Output the (X, Y) coordinate of the center of the cell containing the given text.  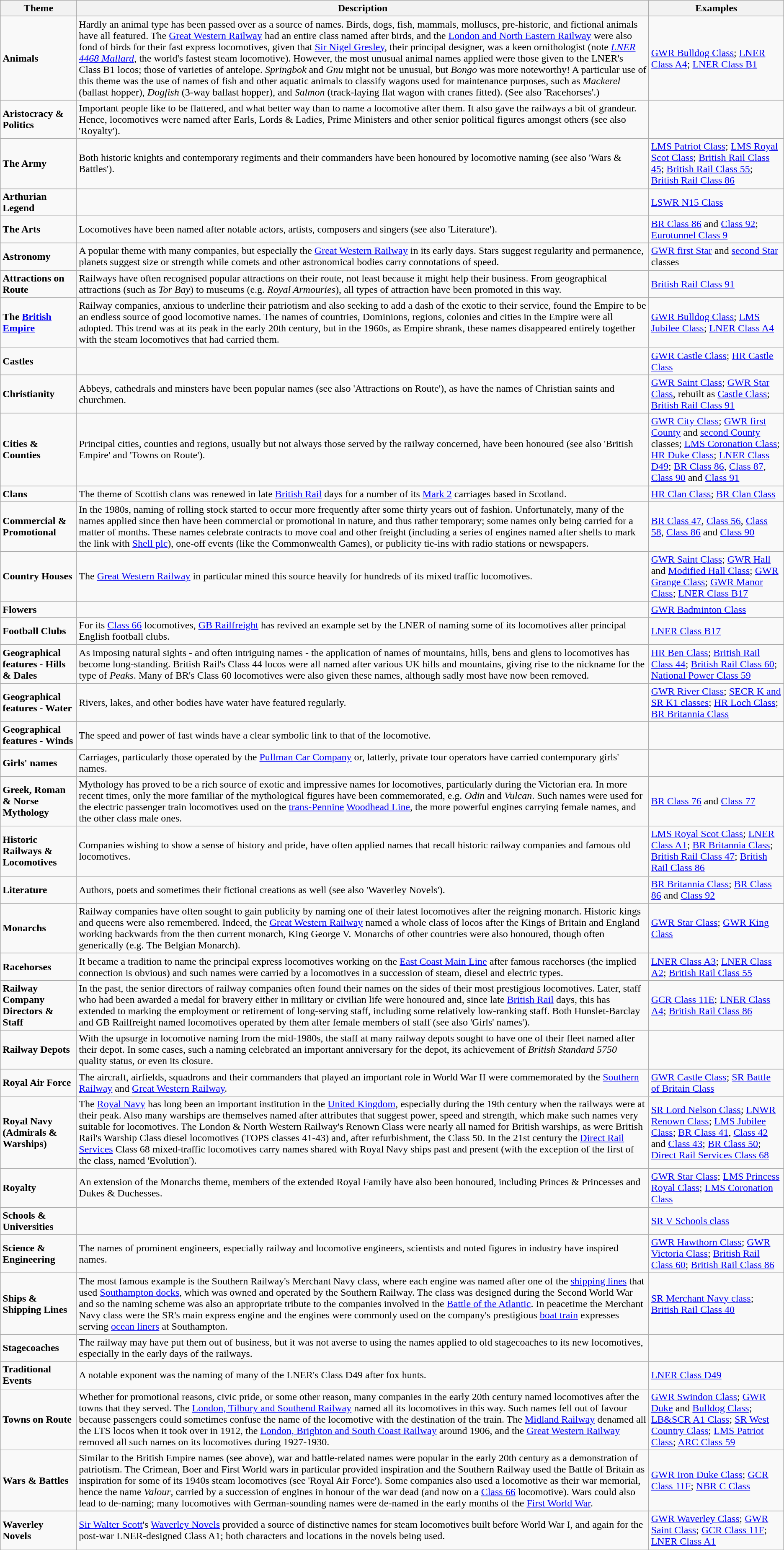
Cities & Counties (39, 449)
LMS Patriot Class; LMS Royal Scot Class; British Rail Class 45; British Rail Class 55; British Rail Class 86 (716, 163)
Waverley Novels (39, 1530)
Attractions on Route (39, 284)
Locomotives have been named after notable actors, artists, composers and singers (see also 'Literature'). (363, 230)
GWR Hawthorn Class; GWR Victoria Class; British Rail Class 60; British Rail Class 86 (716, 1254)
Wars & Battles (39, 1480)
Geographical features - Hills & Dales (39, 664)
Authors, poets and sometimes their fictional creations as well (see also 'Waverley Novels'). (363, 890)
Christianity (39, 394)
Literature (39, 890)
Castles (39, 361)
GWR Badminton Class (716, 610)
Commercial & Promotional (39, 527)
Aristocracy & Politics (39, 119)
Animals (39, 58)
Monarchs (39, 928)
The British Empire (39, 323)
Flowers (39, 610)
LNER Class A3; LNER Class A2; British Rail Class 55 (716, 967)
GCR Class 11E; LNER Class A4; British Rail Class 86 (716, 1005)
GWR Star Class; LMS Princess Royal Class; LMS Coronation Class (716, 1188)
The Great Western Railway in particular mined this source heavily for hundreds of its mixed traffic locomotives. (363, 576)
Theme (39, 8)
SR V Schools class (716, 1221)
The names of prominent engineers, especially railway and locomotive engineers, scientists and noted figures in industry have inspired names. (363, 1254)
Abbeys, cathedrals and minsters have been popular names (see also 'Attractions on Route'), as have the names of Christian saints and churchmen. (363, 394)
GWR Castle Class; HR Castle Class (716, 361)
LMS Royal Scot Class; LNER Class A1; BR Britannia Class; British Rail Class 47; British Rail Class 86 (716, 851)
LSWR N15 Class (716, 202)
Both historic knights and contemporary regiments and their commanders have been honoured by locomotive naming (see also 'Wars & Battles'). (363, 163)
Railway Company Directors & Staff (39, 1005)
Royal Air Force (39, 1082)
Arthurian Legend (39, 202)
Examples (716, 8)
GWR Swindon Class; GWR Duke and Bulldog Class; LB&SCR A1 Class; SR West Country Class; LMS Patriot Class; ARC Class 59 (716, 1419)
Astronomy (39, 256)
GWR Waverley Class; GWR Saint Class; GCR Class 11F; LNER Class A1 (716, 1530)
Historic Railways & Locomotives (39, 851)
GWR Bulldog Class; LMS Jubilee Class; LNER Class A4 (716, 323)
Girls' names (39, 762)
LNER Class D49 (716, 1375)
BR Class 47, Class 56, Class 58, Class 86 and Class 90 (716, 527)
GWR Star Class; GWR King Class (716, 928)
Towns on Route (39, 1419)
Railway Depots (39, 1049)
Greek, Roman & Norse Mythology (39, 801)
A notable exponent was the naming of many of the LNER's Class D49 after fox hunts. (363, 1375)
Clans (39, 494)
BR Class 86 and Class 92; Eurotunnel Class 9 (716, 230)
GWR Saint Class; GWR Star Class, rebuilt as Castle Class; British Rail Class 91 (716, 394)
Racehorses (39, 967)
SR Merchant Navy class; British Rail Class 40 (716, 1304)
BR Class 76 and Class 77 (716, 801)
Ships & Shipping Lines (39, 1304)
GWR Iron Duke Class; GCR Class 11F; NBR C Class (716, 1480)
BR Britannia Class; BR Class 86 and Class 92 (716, 890)
GWR Bulldog Class; LNER Class A4; LNER Class B1 (716, 58)
The Arts (39, 230)
Traditional Events (39, 1375)
GWR Saint Class; GWR Hall and Modified Hall Class; GWR Grange Class; GWR Manor Class; LNER Class B17 (716, 576)
GWR Castle Class; SR Battle of Britain Class (716, 1082)
Geographical features - Water (39, 703)
Schools & Universities (39, 1221)
HR Clan Class; BR Clan Class (716, 494)
Football Clubs (39, 631)
Carriages, particularly those operated by the Pullman Car Company or, latterly, private tour operators have carried contemporary girls' names. (363, 762)
The speed and power of fast winds have a clear symbolic link to that of the locomotive. (363, 736)
GWR first Star and second Star classes (716, 256)
Science & Engineering (39, 1254)
Royalty (39, 1188)
The Army (39, 163)
Companies wishing to show a sense of history and pride, have often applied names that recall historic railway companies and famous old locomotives. (363, 851)
SR Lord Nelson Class; LNWR Renown Class; LMS Jubilee Class; BR Class 41, Class 42 and Class 43; BR Class 50; Direct Rail Services Class 68 (716, 1133)
HR Ben Class; British Rail Class 44; British Rail Class 60; National Power Class 59 (716, 664)
Country Houses (39, 576)
LNER Class B17 (716, 631)
Stagecoaches (39, 1348)
Rivers, lakes, and other bodies have water have featured regularly. (363, 703)
The theme of Scottish clans was renewed in late British Rail days for a number of its Mark 2 carriages based in Scotland. (363, 494)
Geographical features - Winds (39, 736)
Royal Navy (Admirals & Warships) (39, 1133)
British Rail Class 91 (716, 284)
Description (363, 8)
GWR River Class; SECR K and SR K1 classes; HR Loch Class; BR Britannia Class (716, 703)
